For the text-containing cell, return its midpoint in [X, Y] coordinate format. 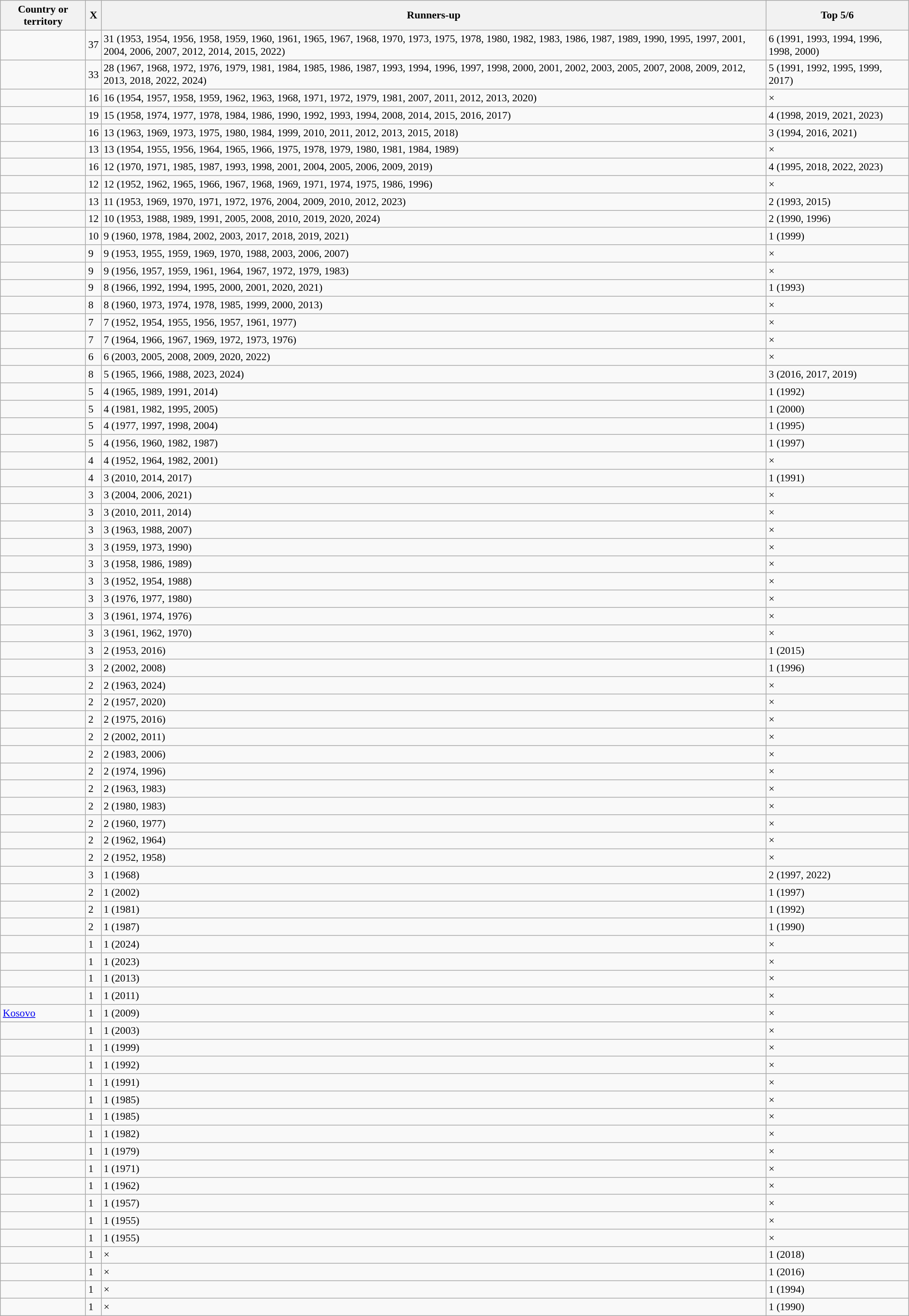
Runners-up [434, 16]
10 (1953, 1988, 1989, 1991, 2005, 2008, 2010, 2019, 2020, 2024) [434, 219]
9 (1953, 1955, 1959, 1969, 1970, 1988, 2003, 2006, 2007) [434, 254]
15 (1958, 1974, 1977, 1978, 1984, 1986, 1990, 1992, 1993, 1994, 2008, 2014, 2015, 2016, 2017) [434, 115]
4 (1952, 1964, 1982, 2001) [434, 461]
1 (1996) [837, 668]
Country or territory [43, 16]
1 (2003) [434, 1031]
2 (1953, 2016) [434, 651]
19 [94, 115]
7 (1952, 1954, 1955, 1956, 1957, 1961, 1977) [434, 323]
16 (1954, 1957, 1958, 1959, 1962, 1963, 1968, 1971, 1972, 1979, 1981, 2007, 2011, 2012, 2013, 2020) [434, 98]
1 (2002) [434, 892]
2 (1957, 2020) [434, 702]
1 (2015) [837, 651]
33 [94, 75]
5 (1991, 1992, 1995, 1999, 2017) [837, 75]
11 (1953, 1969, 1970, 1971, 1972, 1976, 2004, 2009, 2010, 2012, 2023) [434, 202]
37 [94, 45]
2 (1974, 1996) [434, 772]
1 (2016) [837, 1272]
9 (1960, 1978, 1984, 2002, 2003, 2017, 2018, 2019, 2021) [434, 237]
13 (1954, 1955, 1956, 1964, 1965, 1966, 1975, 1978, 1979, 1980, 1981, 1984, 1989) [434, 150]
1 (1962) [434, 1186]
7 (1964, 1966, 1967, 1969, 1972, 1973, 1976) [434, 340]
1 (1993) [837, 288]
9 (1956, 1957, 1959, 1961, 1964, 1967, 1972, 1979, 1983) [434, 271]
3 (1976, 1977, 1980) [434, 599]
1 (1995) [837, 426]
Kosovo [43, 1014]
3 (1959, 1973, 1990) [434, 547]
6 [94, 357]
3 (2016, 2017, 2019) [837, 375]
2 (1963, 1983) [434, 789]
4 (1965, 1989, 1991, 2014) [434, 392]
2 (1963, 2024) [434, 685]
3 (1952, 1954, 1988) [434, 582]
1 (2011) [434, 996]
3 (1963, 1988, 2007) [434, 530]
1 (1968) [434, 875]
3 (1994, 2016, 2021) [837, 133]
6 (2003, 2005, 2008, 2009, 2020, 2022) [434, 357]
1 (2000) [837, 409]
X [94, 16]
2 (1952, 1958) [434, 858]
3 (1961, 1962, 1970) [434, 634]
1 (2023) [434, 962]
12 (1952, 1962, 1965, 1966, 1967, 1968, 1969, 1971, 1974, 1975, 1986, 1996) [434, 185]
1 (2009) [434, 1014]
1 (1981) [434, 910]
8 (1960, 1973, 1974, 1978, 1985, 1999, 2000, 2013) [434, 305]
1 (1957) [434, 1204]
Top 5/6 [837, 16]
3 (1961, 1974, 1976) [434, 616]
2 (1980, 1983) [434, 806]
1 (1987) [434, 927]
2 (1960, 1977) [434, 824]
2 (2002, 2008) [434, 668]
6 (1991, 1993, 1994, 1996, 1998, 2000) [837, 45]
3 (1958, 1986, 1989) [434, 564]
3 (2010, 2011, 2014) [434, 513]
3 (2010, 2014, 2017) [434, 478]
4 (1998, 2019, 2021, 2023) [837, 115]
2 (2002, 2011) [434, 737]
1 (1982) [434, 1134]
2 (1975, 2016) [434, 720]
2 (1997, 2022) [837, 875]
8 (1966, 1992, 1994, 1995, 2000, 2001, 2020, 2021) [434, 288]
2 (1983, 2006) [434, 754]
4 (1981, 1982, 1995, 2005) [434, 409]
1 (2024) [434, 944]
10 [94, 237]
2 (1962, 1964) [434, 840]
4 (1977, 1997, 1998, 2004) [434, 426]
5 (1965, 1966, 1988, 2023, 2024) [434, 375]
2 (1990, 1996) [837, 219]
13 (1963, 1969, 1973, 1975, 1980, 1984, 1999, 2010, 2011, 2012, 2013, 2015, 2018) [434, 133]
2 (1993, 2015) [837, 202]
1 (1971) [434, 1169]
1 (2018) [837, 1255]
1 (2013) [434, 979]
3 (2004, 2006, 2021) [434, 495]
4 (1995, 2018, 2022, 2023) [837, 167]
12 (1970, 1971, 1985, 1987, 1993, 1998, 2001, 2004, 2005, 2006, 2009, 2019) [434, 167]
1 (1994) [837, 1290]
4 (1956, 1960, 1982, 1987) [434, 444]
1 (1979) [434, 1152]
